Output the [x, y] coordinate of the center of the cell containing the given text.  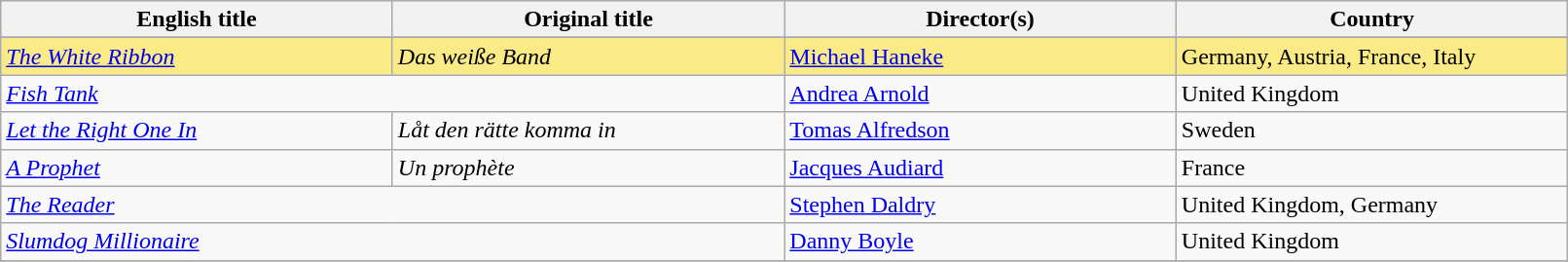
Michael Haneke [981, 56]
Andrea Arnold [981, 94]
United Kingdom, Germany [1372, 205]
Director(s) [981, 19]
The Reader [393, 205]
The White Ribbon [197, 56]
Sweden [1372, 131]
Stephen Daldry [981, 205]
Jacques Audiard [981, 168]
Country [1372, 19]
Danny Boyle [981, 242]
Slumdog Millionaire [393, 242]
Das weiße Band [588, 56]
France [1372, 168]
Tomas Alfredson [981, 131]
Låt den rätte komma in [588, 131]
Let the Right One In [197, 131]
Original title [588, 19]
A Prophet [197, 168]
Fish Tank [393, 94]
Un prophète [588, 168]
Germany, Austria, France, Italy [1372, 56]
English title [197, 19]
